Capture the cell that displays the provided text and extract its (X, Y) central coordinate. 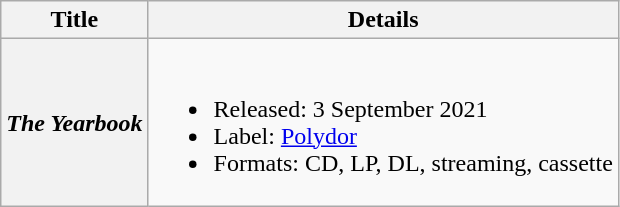
The Yearbook (74, 122)
Released: 3 September 2021Label: PolydorFormats: CD, LP, DL, streaming, cassette (383, 122)
Title (74, 20)
Details (383, 20)
